Capture the cell that displays the provided text and extract its (x, y) central coordinate. 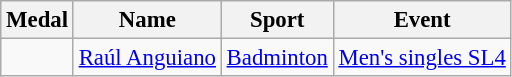
Medal (38, 20)
Name (147, 20)
Sport (277, 20)
Raúl Anguiano (147, 58)
Men's singles SL4 (422, 58)
Event (422, 20)
Badminton (277, 58)
